Provide the (x, y) coordinate of the cell's center where the given text is located.  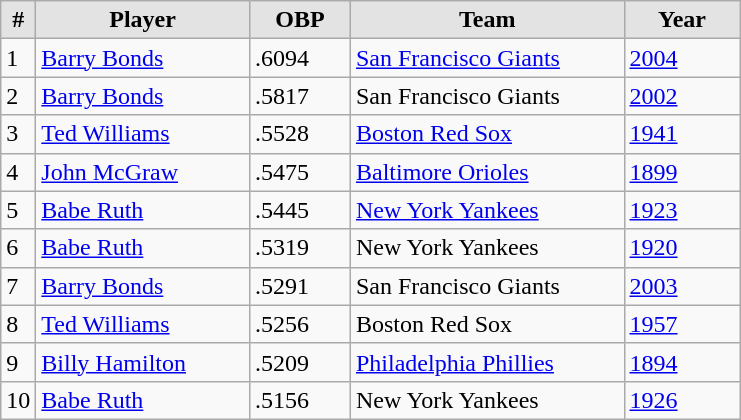
9 (18, 362)
2 (18, 96)
.5209 (300, 362)
1894 (682, 362)
10 (18, 400)
2002 (682, 96)
1941 (682, 134)
.5156 (300, 400)
Baltimore Orioles (487, 172)
Billy Hamilton (143, 362)
John McGraw (143, 172)
Philadelphia Phillies (487, 362)
Year (682, 20)
.5528 (300, 134)
.5445 (300, 210)
.5817 (300, 96)
.5475 (300, 172)
2003 (682, 286)
1899 (682, 172)
Team (487, 20)
# (18, 20)
.5256 (300, 324)
5 (18, 210)
6 (18, 248)
Player (143, 20)
7 (18, 286)
1923 (682, 210)
.5319 (300, 248)
8 (18, 324)
1 (18, 58)
1920 (682, 248)
.6094 (300, 58)
OBP (300, 20)
1926 (682, 400)
2004 (682, 58)
.5291 (300, 286)
3 (18, 134)
1957 (682, 324)
4 (18, 172)
